Search for the cell housing the specified text and yield its [X, Y] center coordinate. 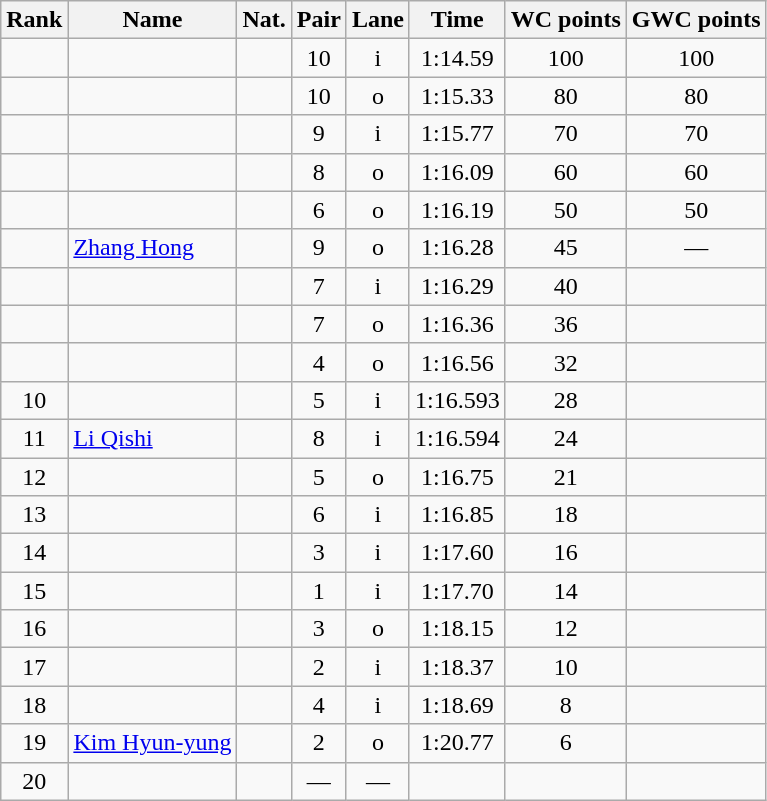
32 [566, 362]
1 [318, 591]
1:16.28 [457, 248]
1:16.593 [457, 400]
WC points [566, 20]
1:16.85 [457, 515]
Li Qishi [152, 438]
45 [566, 248]
Zhang Hong [152, 248]
36 [566, 324]
GWC points [696, 20]
19 [34, 743]
28 [566, 400]
1:16.19 [457, 210]
1:14.59 [457, 58]
Nat. [264, 20]
1:18.37 [457, 667]
17 [34, 667]
1:15.33 [457, 96]
1:16.36 [457, 324]
21 [566, 477]
Time [457, 20]
1:16.75 [457, 477]
1:17.60 [457, 553]
1:17.70 [457, 591]
Kim Hyun-yung [152, 743]
1:16.56 [457, 362]
Rank [34, 20]
1:16.29 [457, 286]
1:16.09 [457, 172]
1:16.594 [457, 438]
Pair [318, 20]
13 [34, 515]
11 [34, 438]
Lane [378, 20]
40 [566, 286]
24 [566, 438]
15 [34, 591]
1:20.77 [457, 743]
Name [152, 20]
1:18.15 [457, 629]
1:15.77 [457, 134]
20 [34, 781]
1:18.69 [457, 705]
